Detect which cell encompasses the target text, then output its [x, y] center coordinate. 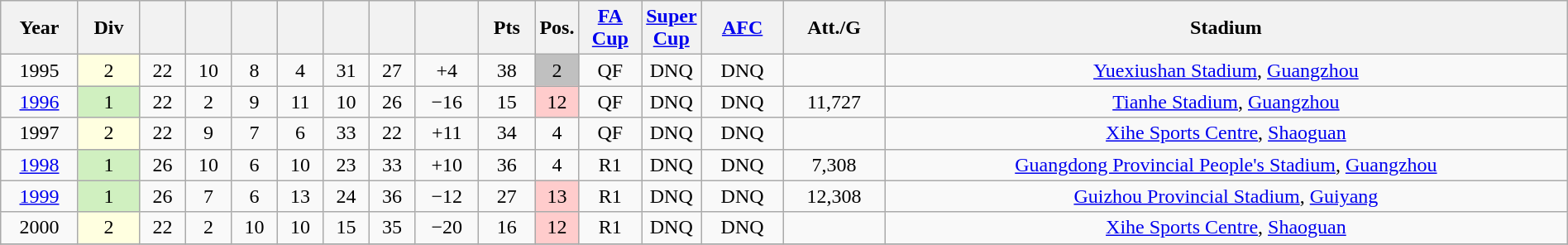
+11 [447, 133]
Year [40, 28]
Div [109, 28]
11 [300, 102]
24 [347, 196]
16 [507, 228]
1997 [40, 133]
38 [507, 70]
Att./G [834, 28]
34 [507, 133]
1999 [40, 196]
1995 [40, 70]
−12 [447, 196]
8 [255, 70]
Guangdong Provincial People's Stadium, Guangzhou [1226, 165]
+4 [447, 70]
Stadium [1226, 28]
Tianhe Stadium, Guangzhou [1226, 102]
2000 [40, 228]
1998 [40, 165]
35 [392, 228]
Super Cup [672, 28]
Pts [507, 28]
FA Cup [610, 28]
7,308 [834, 165]
Yuexiushan Stadium, Guangzhou [1226, 70]
−16 [447, 102]
12,308 [834, 196]
1996 [40, 102]
Pos. [557, 28]
23 [347, 165]
31 [347, 70]
AFC [743, 28]
−20 [447, 228]
11,727 [834, 102]
Guizhou Provincial Stadium, Guiyang [1226, 196]
+10 [447, 165]
